Detect which cell encompasses the target text, then output its (X, Y) center coordinate. 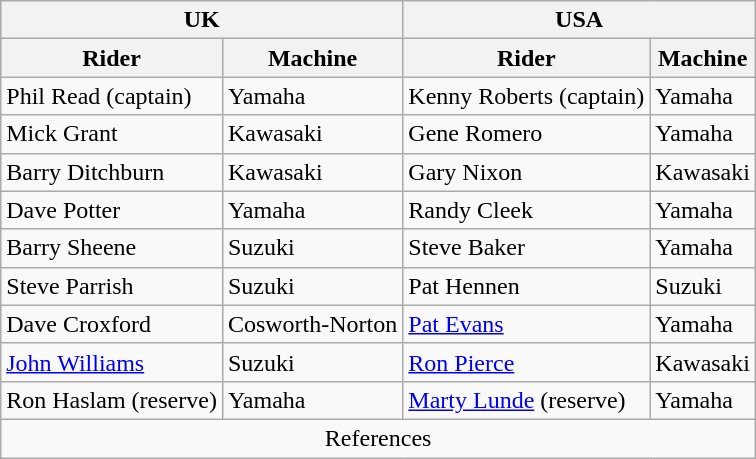
Phil Read (captain) (112, 96)
Cosworth-Norton (312, 324)
Kenny Roberts (captain) (526, 96)
John Williams (112, 362)
Steve Baker (526, 248)
Ron Pierce (526, 362)
USA (580, 20)
References (378, 438)
Marty Lunde (reserve) (526, 400)
Gene Romero (526, 134)
Barry Sheene (112, 248)
Ron Haslam (reserve) (112, 400)
Dave Croxford (112, 324)
Gary Nixon (526, 172)
UK (202, 20)
Mick Grant (112, 134)
Randy Cleek (526, 210)
Steve Parrish (112, 286)
Pat Evans (526, 324)
Dave Potter (112, 210)
Pat Hennen (526, 286)
Barry Ditchburn (112, 172)
